Output the (x, y) coordinate of the center of the cell containing the given text.  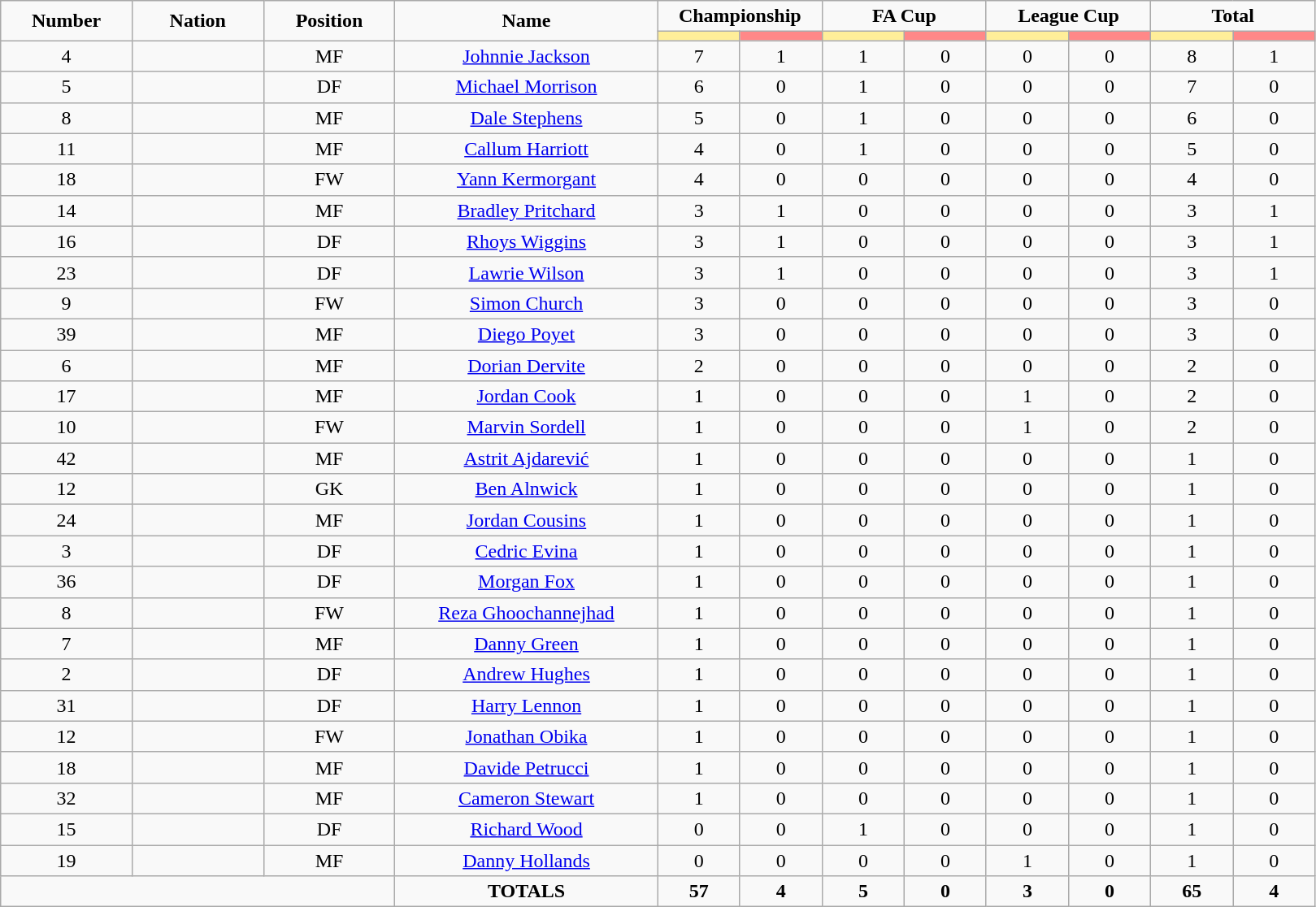
Astrit Ajdarević (527, 458)
11 (67, 149)
Total (1233, 16)
League Cup (1068, 16)
Davide Petrucci (527, 767)
Harry Lennon (527, 705)
16 (67, 241)
Bradley Pritchard (527, 210)
TOTALS (527, 892)
10 (67, 427)
Championship (740, 16)
57 (699, 892)
Michael Morrison (527, 87)
Number (67, 21)
9 (67, 303)
65 (1192, 892)
Danny Green (527, 644)
14 (67, 210)
Simon Church (527, 303)
Morgan Fox (527, 582)
Richard Wood (527, 829)
Rhoys Wiggins (527, 241)
Dorian Dervite (527, 365)
Cedric Evina (527, 551)
Diego Poyet (527, 334)
Jordan Cook (527, 397)
15 (67, 829)
Marvin Sordell (527, 427)
Ben Alnwick (527, 489)
Danny Hollands (527, 861)
Lawrie Wilson (527, 272)
Jordan Cousins (527, 520)
39 (67, 334)
Callum Harriott (527, 149)
24 (67, 520)
Reza Ghoochannejhad (527, 613)
32 (67, 798)
Andrew Hughes (527, 675)
FA Cup (904, 16)
17 (67, 397)
23 (67, 272)
Position (329, 21)
GK (329, 489)
Cameron Stewart (527, 798)
Jonathan Obika (527, 736)
Johnnie Jackson (527, 56)
Name (527, 21)
19 (67, 861)
31 (67, 705)
Nation (198, 21)
36 (67, 582)
Yann Kermorgant (527, 180)
Dale Stephens (527, 118)
42 (67, 458)
